Pinpoint the cell where the given text exists, returning its (X, Y) midpoint coordinate. 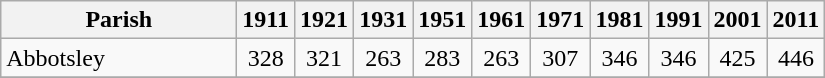
1971 (560, 20)
328 (266, 58)
283 (442, 58)
1961 (502, 20)
2001 (738, 20)
1951 (442, 20)
Abbotsley (119, 58)
425 (738, 58)
1921 (324, 20)
446 (796, 58)
1931 (384, 20)
1991 (678, 20)
307 (560, 58)
2011 (796, 20)
1911 (266, 20)
Parish (119, 20)
1981 (620, 20)
321 (324, 58)
